Locate the cell with the specified text and output its [X, Y] center coordinate. 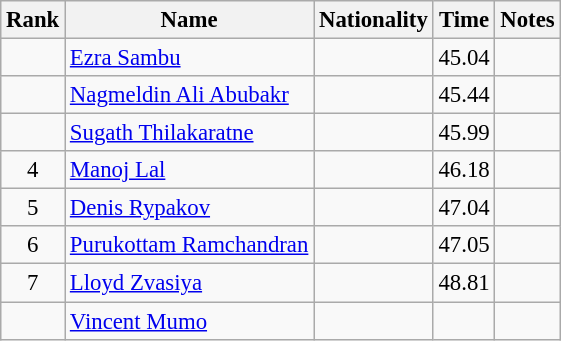
Name [190, 20]
47.04 [464, 208]
Ezra Sambu [190, 58]
45.04 [464, 58]
45.99 [464, 133]
7 [33, 283]
Sugath Thilakaratne [190, 133]
47.05 [464, 245]
Rank [33, 20]
6 [33, 245]
46.18 [464, 170]
Nationality [374, 20]
Nagmeldin Ali Abubakr [190, 95]
Denis Rypakov [190, 208]
Time [464, 20]
Vincent Mumo [190, 321]
Manoj Lal [190, 170]
5 [33, 208]
Purukottam Ramchandran [190, 245]
48.81 [464, 283]
Lloyd Zvasiya [190, 283]
4 [33, 170]
Notes [528, 20]
45.44 [464, 95]
